Provide the [x, y] coordinate of the cell's center where the given text is located.  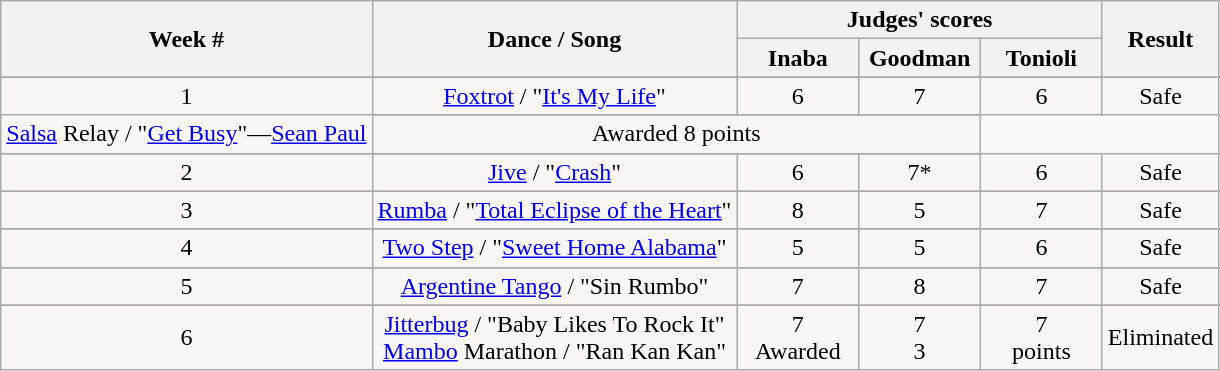
Salsa Relay / "Get Busy"—Sean Paul [186, 134]
Tonioli [1042, 58]
Argentine Tango / "Sin Rumbo" [554, 286]
3 [186, 210]
Jive / "Crash" [554, 172]
Judges' scores [920, 20]
Dance / Song [554, 39]
Foxtrot / "It's My Life" [554, 96]
Two Step / "Sweet Home Alabama" [554, 248]
Result [1160, 39]
2 [186, 172]
Eliminated [1160, 338]
7 3 [920, 338]
Inaba [798, 58]
1 [186, 96]
Goodman [920, 58]
Jitterbug / "Baby Likes To Rock It" Mambo Marathon / "Ran Kan Kan" [554, 338]
7 points [1042, 338]
4 [186, 248]
Rumba / "Total Eclipse of the Heart" [554, 210]
7 Awarded [798, 338]
Week # [186, 39]
Awarded 8 points [676, 134]
7* [920, 172]
